Return (X, Y) of the center of cell containing provided text 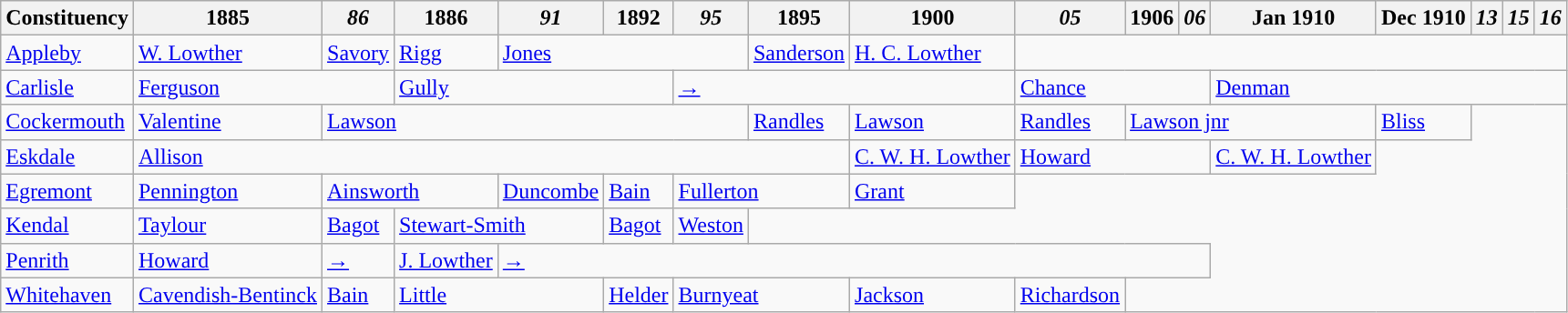
Dec 1910 (1423, 18)
Whitehaven (67, 295)
1895 (798, 18)
Eskdale (67, 156)
Grant (933, 191)
Cockermouth (67, 122)
Ferguson (263, 87)
86 (359, 18)
Sanderson (798, 53)
Denman (1389, 87)
Kendal (67, 226)
Chance (1112, 87)
15 (1518, 18)
Pennington (228, 191)
Allison (491, 156)
Stewart-Smith (499, 226)
Burnyeat (762, 295)
Penrith (67, 260)
13 (1487, 18)
91 (550, 18)
Rigg (446, 53)
W. Lowther (228, 53)
Carlisle (67, 87)
Jan 1910 (1294, 18)
16 (1551, 18)
Richardson (1070, 295)
1892 (639, 18)
Jackson (933, 295)
1906 (1152, 18)
Egremont (67, 191)
1885 (228, 18)
Savory (359, 53)
1900 (933, 18)
95 (711, 18)
1886 (446, 18)
Cavendish-Bentinck (228, 295)
Constituency (67, 18)
Taylour (228, 226)
Jones (623, 53)
Helder (639, 295)
Little (499, 295)
Appleby (67, 53)
Duncombe (550, 191)
Lawson jnr (1251, 122)
Fullerton (762, 191)
J. Lowther (446, 260)
05 (1070, 18)
Valentine (228, 122)
Gully (534, 87)
06 (1195, 18)
Weston (711, 226)
Bliss (1423, 122)
Ainsworth (410, 191)
H. C. Lowther (933, 53)
